Scan for the cell matching the given text and deliver its [x, y] coordinate at center. 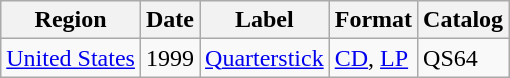
Quarterstick [265, 58]
Region [71, 20]
Format [373, 20]
United States [71, 58]
QS64 [464, 58]
1999 [170, 58]
Date [170, 20]
CD, LP [373, 58]
Catalog [464, 20]
Label [265, 20]
